Output the (x, y) coordinate of the center of the cell containing the given text.  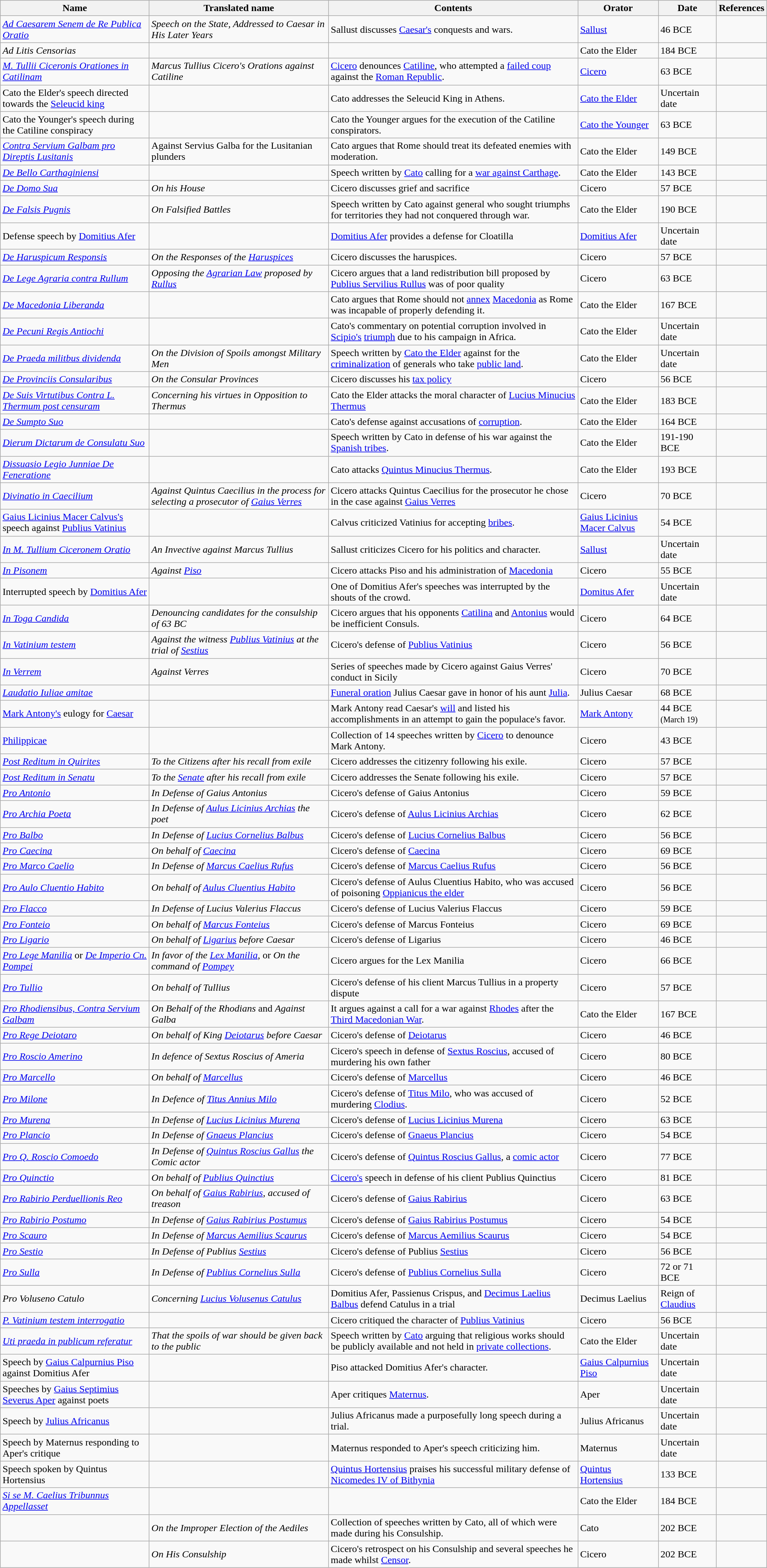
Cato addresses the Seleucid King in Athens. (453, 98)
143 BCE (688, 172)
81 BCE (688, 1178)
Aper critiques Maternus. (453, 1395)
In favor of the Lex Manilia, or On the command of Pompey (239, 960)
Cicero's defense of Gaius Rabirius Postumus (453, 1220)
On Behalf of the Rhodians and Against Galba (239, 1014)
Against Servius Galba for the Lusitanian plunders (239, 152)
55 BCE (688, 570)
Laudatio Iuliae amitae (75, 693)
Cato's defense against accusations of corruption. (453, 422)
De Sumpto Suo (75, 422)
Pro Q. Roscio Comoedo (75, 1156)
Cicero discusses his tax policy (453, 379)
On behalf of Caecina (239, 851)
77 BCE (688, 1156)
43 BCE (688, 741)
In defence of Sextus Roscius of Ameria (239, 1056)
Cicero's defense of Publius Vatinius (453, 645)
Maternus responded to Aper's speech criticizing him. (453, 1448)
Against Piso (239, 570)
Interrupted speech by Domitius Afer (75, 592)
Cicero's defense of Aulus Cluentius Habito, who was accused of poisoning Oppianicus the elder (453, 887)
Cato argues that Rome should treat its defeated enemies with moderation. (453, 152)
Cicero argues that his opponents Catilina and Antonius would be inefficient Consuls. (453, 618)
Speech spoken by Quintus Hortensius (75, 1474)
Post Reditum in Senatu (75, 777)
62 BCE (688, 814)
Cicero's retrospect on his Consulship and several speeches he made whilst Censor. (453, 1554)
In Toga Candida (75, 618)
Cicero discusses the haruspices. (453, 257)
De Provinciis Consularibus (75, 379)
191-190 BCE (688, 442)
In Defense of Marcus Aemilius Scaurus (239, 1235)
In Defense of Quintus Roscius Gallus the Comic actor (239, 1156)
Reign of Claudius (688, 1299)
68 BCE (688, 693)
In Defense of Lucius Cornelius Balbus (239, 835)
Cicero's defense of Lucius Cornelius Balbus (453, 835)
To the Citizens after his recall from exile (239, 762)
164 BCE (688, 422)
Cicero's defense of Ligarius (453, 939)
Cato argues that Rome should not annex Macedonia as Rome was incapable of properly defending it. (453, 305)
Cicero's defense of Publius Cornelius Sulla (453, 1272)
Cicero's defense of Gaius Rabirius (453, 1199)
De Pecuni Regis Antiochi (75, 332)
Cicero denounces Catiline, who attempted a failed coup against the Roman Republic. (453, 71)
Speech written by Cato arguing that religious works should be publicly available and not held in private collections. (453, 1341)
Maternus (618, 1448)
Name (75, 8)
De Haruspicum Responsis (75, 257)
Marcus Tullius Cicero's Orations against Catiline (239, 71)
References (742, 8)
In Defence of Titus Annius Milo (239, 1099)
On Falsified Battles (239, 209)
Cicero's defense of Marcus Caelius Rufus (453, 866)
Cicero's defense of Gaius Antonius (453, 793)
Cicero discusses grief and sacrifice (453, 188)
De Praeda militbus dividenda (75, 358)
Philippicae (75, 741)
Pro Balbo (75, 835)
Speech written by Cato calling for a war against Carthage. (453, 172)
In Verrem (75, 671)
In Defense of Aulus Licinius Archias the poet (239, 814)
Funeral oration Julius Caesar gave in honor of his aunt Julia. (453, 693)
Cicero's defense of Titus Milo, who was accused of murdering Clodius. (453, 1099)
De Lege Agraria contra Rullum (75, 278)
Against the witness Publius Vatinius at the trial of Sestius (239, 645)
In Pisonem (75, 570)
80 BCE (688, 1056)
Cato the Younger argues for the execution of the Catiline conspirators. (453, 125)
Speech written by Cato against general who sought triumphs for territories they had not conquered through war. (453, 209)
44 BCE(March 19) (688, 714)
Cicero's defense of Publius Sestius (453, 1251)
In M. Tullium Ciceronem Oratio (75, 549)
Cicero's defense of Deiotarus (453, 1035)
Cicero's speech in defense of Sextus Roscius, accused of murdering his own father (453, 1056)
P. Vatinium testem interrogatio (75, 1320)
On behalf of Marcus Fonteius (239, 924)
Domitius Afer (618, 236)
Sallust discusses Caesar's conquests and wars. (453, 29)
Defense speech by Domitius Afer (75, 236)
Pro Rege Deiotaro (75, 1035)
Julius Caesar (618, 693)
Domitus Afer (618, 592)
Pro Milone (75, 1099)
Series of speeches made by Cicero against Gaius Verres' conduct in Sicily (453, 671)
Piso attacked Domitius Afer's character. (453, 1368)
Aper (618, 1395)
On behalf of Tullius (239, 987)
Pro Antonio (75, 793)
Cicero critiqued the character of Publius Vatinius (453, 1320)
Pro Scauro (75, 1235)
Mark Antony's eulogy for Caesar (75, 714)
Collection of speeches written by Cato, all of which were made during his Consulship. (453, 1527)
149 BCE (688, 152)
Contra Servium Galbam pro Direptis Lusitanis (75, 152)
Speech by Maternus responding to Aper's critique (75, 1448)
Cicero's defense of Lucius Valerius Flaccus (453, 908)
Cicero's defense of Caecina (453, 851)
Cicero's defense of Marcus Aemilius Scaurus (453, 1235)
On his House (239, 188)
On behalf of King Deiotarus before Caesar (239, 1035)
Pro Voluseno Catulo (75, 1299)
Pro Sestio (75, 1251)
Cicero addresses the citizenry following his exile. (453, 762)
66 BCE (688, 960)
On behalf of Aulus Cluentius Habito (239, 887)
Cicero's defense of Aulus Licinius Archias (453, 814)
Gaius Licinius Macer Calvus (618, 523)
Cato (618, 1527)
Cicero attacks Quintus Caecilius for the prosecutor he chose in the case against Gaius Verres (453, 496)
183 BCE (688, 401)
Ad Caesarem Senem de Re Publica Oratio (75, 29)
Speech by Julius Africanus (75, 1421)
Dierum Dictarum de Consulatu Suo (75, 442)
On behalf of Marcellus (239, 1078)
Cicero's defense of Quintus Roscius Gallus, a comic actor (453, 1156)
Si se M. Caelius Tribunnus Appellasset (75, 1501)
Collection of 14 speeches written by Cicero to denounce Mark Antony. (453, 741)
Pro Marco Caelio (75, 866)
In Defense of Lucius Licinius Murena (239, 1120)
On the Responses of the Haruspices (239, 257)
Orator (618, 8)
Calvus criticized Vatinius for accepting bribes. (453, 523)
Opposing the Agrarian Law proposed by Rullus (239, 278)
Dissuasio Legio Junniae De Feneratione (75, 470)
Pro Aulo Cluentio Habito (75, 887)
In Vatinium testem (75, 645)
Speech written by Cato the Elder against for the criminalization of generals who take public land. (453, 358)
In Defense of Publius Sestius (239, 1251)
64 BCE (688, 618)
Sallust criticizes Cicero for his politics and character. (453, 549)
De Bello Carthaginiensi (75, 172)
133 BCE (688, 1474)
Pro Lege Manilia or De Imperio Cn. Pompei (75, 960)
Cicero's defense of Marcus Fonteius (453, 924)
Cicero's defense of his client Marcus Tullius in a property dispute (453, 987)
Pro Marcello (75, 1078)
Gaius Calpurnius Piso (618, 1368)
190 BCE (688, 209)
In Defense of Marcus Caelius Rufus (239, 866)
Cicero's defense of Marcellus (453, 1078)
On behalf of Ligarius before Caesar (239, 939)
Concerning his virtues in Opposition to Thermus (239, 401)
Cato attacks Quintus Minucius Thermus. (453, 470)
Ad Litis Censorias (75, 50)
Pro Fonteio (75, 924)
Cato's commentary on potential corruption involved in Scipio's triumph due to his campaign in Africa. (453, 332)
In Defense of Publius Cornelius Sulla (239, 1272)
Mark Antony (618, 714)
In Defense of Gaius Rabirius Postumus (239, 1220)
Against Verres (239, 671)
One of Domitius Afer's speeches was interrupted by the shouts of the crowd. (453, 592)
An Invective against Marcus Tullius (239, 549)
On the Division of Spoils amongst Military Men (239, 358)
Concerning Lucius Volusenus Catulus (239, 1299)
Pro Murena (75, 1120)
Pro Roscio Amerino (75, 1056)
Pro Archia Poeta (75, 814)
In Defense of Gaius Antonius (239, 793)
Speech written by Cato in defense of his war against the Spanish tribes. (453, 442)
Cicero's defense of Lucius Licinius Murena (453, 1120)
Cato the Younger (618, 125)
On the Consular Provinces (239, 379)
In Defense of Gnaeus Plancius (239, 1135)
De Falsis Pugnis (75, 209)
De Domo Sua (75, 188)
On the Improper Election of the Aediles (239, 1527)
Quintus Hortensius praises his successful military defense of Nicomedes IV of Bithynia (453, 1474)
Cicero attacks Piso and his administration of Macedonia (453, 570)
Quintus Hortensius (618, 1474)
Pro Ligario (75, 939)
Pro Caecina (75, 851)
Cato the Elder attacks the moral character of Lucius Minucius Thermus (453, 401)
Mark Antony read Caesar's will and listed his accomplishments in an attempt to gain the populace's favor. (453, 714)
On behalf of Publius Quinctius (239, 1178)
That the spoils of war should be given back to the public (239, 1341)
Cicero argues that a land redistribution bill proposed by Publius Servilius Rullus was of poor quality (453, 278)
Pro Rabirio Postumo (75, 1220)
Pro Tullio (75, 987)
193 BCE (688, 470)
Cato the Younger's speech during the Catiline conspiracy (75, 125)
Against Quintus Caecilius in the process for selecting a prosecutor of Gaius Verres (239, 496)
Speech by Gaius Calpurnius Piso against Domitius Afer (75, 1368)
Pro Quinctio (75, 1178)
Cicero's defense of Gnaeus Plancius (453, 1135)
Pro Sulla (75, 1272)
In Defense of Lucius Valerius Flaccus (239, 908)
Pro Rabirio Perduellionis Reo (75, 1199)
72 or 71 BCE (688, 1272)
Post Reditum in Quirites (75, 762)
Pro Rhodiensibus, Contra Servium Galbam (75, 1014)
Domitius Afer provides a defense for Cloatilla (453, 236)
Cicero addresses the Senate following his exile. (453, 777)
Pro Flacco (75, 908)
Speeches by Gaius Septimius Severus Aper against poets (75, 1395)
It argues against a call for a war against Rhodes after the Third Macedonian War. (453, 1014)
Speech on the State, Addressed to Caesar in His Later Years (239, 29)
De Macedonia Liberanda (75, 305)
Pro Plancio (75, 1135)
Translated name (239, 8)
Julius Africanus (618, 1421)
On His Consulship (239, 1554)
52 BCE (688, 1099)
Contents (453, 8)
De Suis Virtutibus Contra L. Thermum post censuram (75, 401)
Cato the Elder's speech directed towards the Seleucid king (75, 98)
On behalf of Gaius Rabirius, accused of treason (239, 1199)
Cicero's speech in defense of his client Publius Quinctius (453, 1178)
Cicero argues for the Lex Manilia (453, 960)
Domitius Afer, Passienus Crispus, and Decimus Laelius Balbus defend Catulus in a trial (453, 1299)
Divinatio in Caecilium (75, 496)
Date (688, 8)
Uti praeda in publicum referatur (75, 1341)
Denouncing candidates for the consulship of 63 BC (239, 618)
M. Tullii Ciceronis Orationes in Catilinam (75, 71)
To the Senate after his recall from exile (239, 777)
Gaius Licinius Macer Calvus's speech against Publius Vatinius (75, 523)
Julius Africanus made a purposefully long speech during a trial. (453, 1421)
Decimus Laelius (618, 1299)
